Identify which cell holds the provided text, then report its (X, Y) central coordinate. 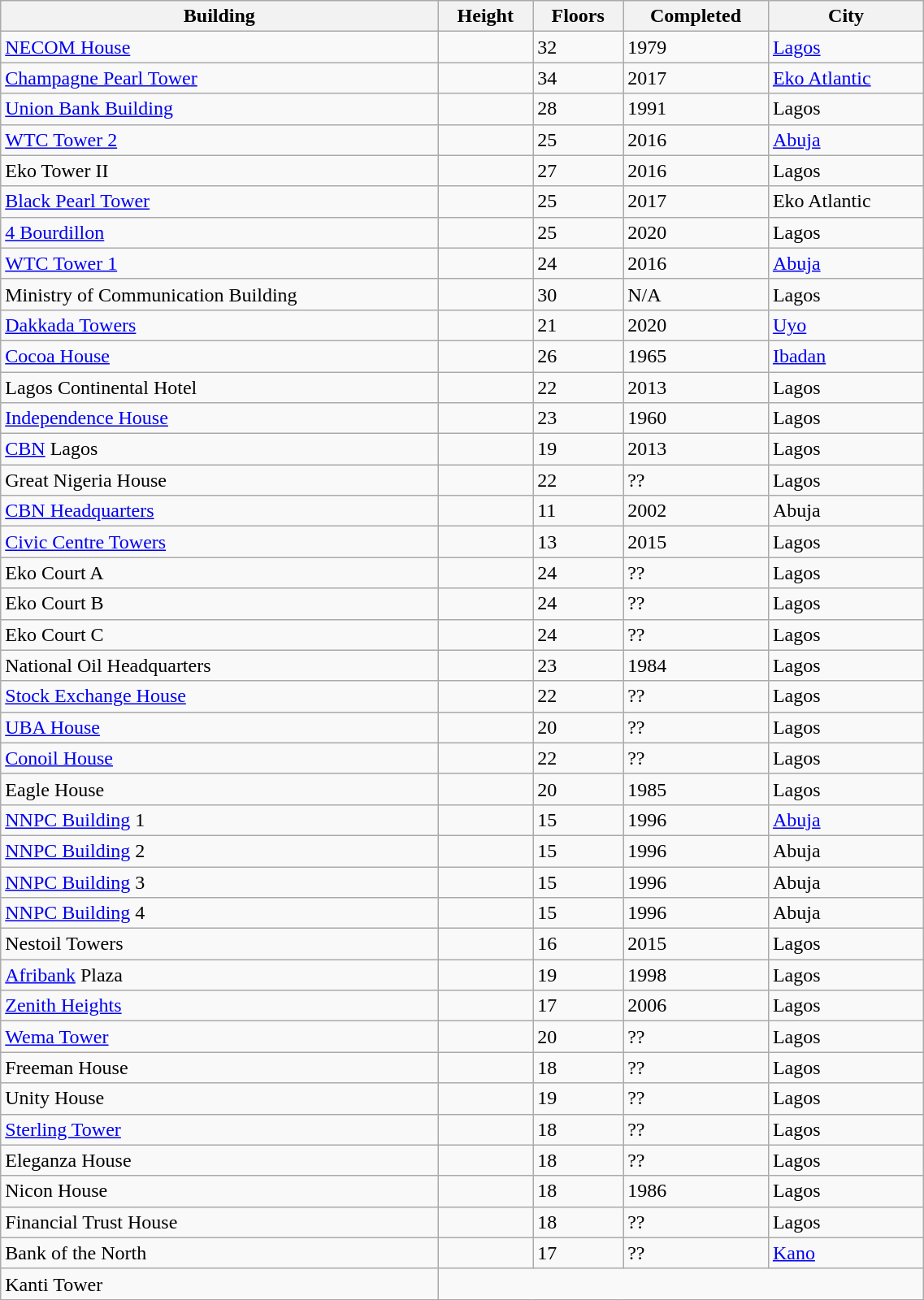
34 (579, 78)
N/A (696, 294)
Height (486, 16)
1991 (696, 109)
Stock Exchange House (219, 696)
National Oil Headquarters (219, 665)
30 (579, 294)
Zenith Heights (219, 1006)
UBA House (219, 727)
Unity House (219, 1098)
Eagle House (219, 789)
Black Pearl Tower (219, 201)
Completed (696, 16)
CBN Headquarters (219, 511)
Ministry of Communication Building (219, 294)
32 (579, 47)
Ibadan (845, 356)
Cocoa House (219, 356)
NECOM House (219, 47)
Dakkada Towers (219, 325)
1984 (696, 665)
Floors (579, 16)
Sterling Tower (219, 1129)
1979 (696, 47)
Champagne Pearl Tower (219, 78)
1965 (696, 356)
Eko Court C (219, 635)
1986 (696, 1191)
NNPC Building 4 (219, 913)
16 (579, 944)
NNPC Building 1 (219, 820)
NNPC Building 2 (219, 851)
Uyo (845, 325)
Kanti Tower (219, 1284)
Nestoil Towers (219, 944)
WTC Tower 2 (219, 140)
NNPC Building 3 (219, 882)
Freeman House (219, 1068)
27 (579, 171)
Eko Court A (219, 573)
Financial Trust House (219, 1222)
Eko Court B (219, 604)
13 (579, 542)
City (845, 16)
Building (219, 16)
CBN Lagos (219, 449)
1998 (696, 975)
Conoil House (219, 758)
28 (579, 109)
WTC Tower 1 (219, 263)
26 (579, 356)
1960 (696, 418)
Afribank Plaza (219, 975)
Kano (845, 1253)
1985 (696, 789)
2006 (696, 1006)
Lagos Continental Hotel (219, 388)
Eko Tower II (219, 171)
Great Nigeria House (219, 480)
2002 (696, 511)
Civic Centre Towers (219, 542)
Wema Tower (219, 1037)
Union Bank Building (219, 109)
Bank of the North (219, 1253)
4 Bourdillon (219, 232)
21 (579, 325)
Eleganza House (219, 1160)
Nicon House (219, 1191)
Independence House (219, 418)
11 (579, 511)
